Search for the cell housing the specified text and yield its (x, y) center coordinate. 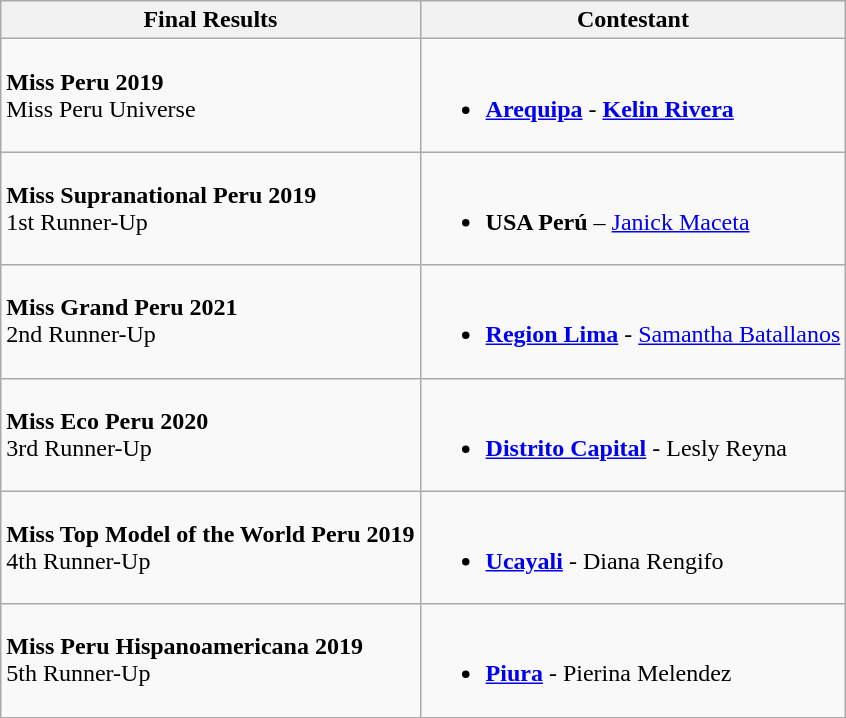
Distrito Capital - Lesly Reyna (633, 434)
Miss Top Model of the World Peru 20194th Runner-Up (210, 548)
Miss Peru Hispanoamericana 20195th Runner-Up (210, 660)
Miss Grand Peru 20212nd Runner-Up (210, 322)
USA Perú – Janick Maceta (633, 208)
Miss Eco Peru 20203rd Runner-Up (210, 434)
Miss Peru 2019Miss Peru Universe (210, 96)
Arequipa - Kelin Rivera (633, 96)
Final Results (210, 20)
Region Lima - Samantha Batallanos (633, 322)
Ucayali - Diana Rengifo (633, 548)
Piura - Pierina Melendez (633, 660)
Contestant (633, 20)
Miss Supranational Peru 20191st Runner-Up (210, 208)
